For the text-containing cell, return its midpoint in [x, y] coordinate format. 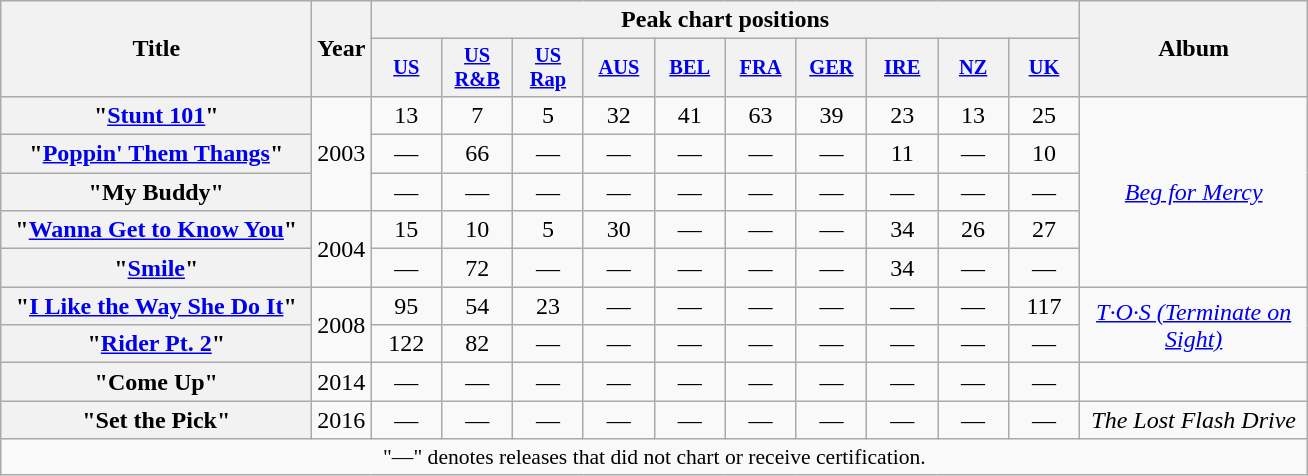
BEL [690, 68]
"I Like the Way She Do It" [156, 306]
2008 [342, 325]
54 [478, 306]
USR&B [478, 68]
2014 [342, 382]
"Smile" [156, 268]
"My Buddy" [156, 192]
"—" denotes releases that did not chart or receive certification. [654, 457]
72 [478, 268]
"Poppin' Them Thangs" [156, 154]
122 [406, 344]
26 [974, 230]
GER [832, 68]
UK [1044, 68]
"Come Up" [156, 382]
Year [342, 49]
Album [1194, 49]
Beg for Mercy [1194, 191]
IRE [902, 68]
The Lost Flash Drive [1194, 420]
FRA [760, 68]
7 [478, 115]
NZ [974, 68]
39 [832, 115]
11 [902, 154]
30 [618, 230]
"Stunt 101" [156, 115]
US [406, 68]
"Set the Pick" [156, 420]
USRap [548, 68]
Title [156, 49]
2004 [342, 249]
66 [478, 154]
T·O·S (Terminate on Sight) [1194, 325]
"Rider Pt. 2" [156, 344]
117 [1044, 306]
95 [406, 306]
AUS [618, 68]
Peak chart positions [726, 20]
2016 [342, 420]
25 [1044, 115]
"Wanna Get to Know You" [156, 230]
82 [478, 344]
15 [406, 230]
63 [760, 115]
2003 [342, 153]
41 [690, 115]
27 [1044, 230]
32 [618, 115]
